Extract the (X, Y) coordinate from the center of the cell holding the provided text.  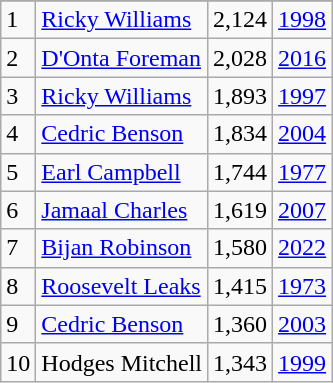
9 (18, 324)
1999 (302, 362)
4 (18, 134)
2,124 (240, 20)
Bijan Robinson (122, 248)
1,893 (240, 96)
1,744 (240, 172)
2004 (302, 134)
Roosevelt Leaks (122, 286)
7 (18, 248)
10 (18, 362)
1,360 (240, 324)
1,834 (240, 134)
1997 (302, 96)
1973 (302, 286)
1,580 (240, 248)
D'Onta Foreman (122, 58)
5 (18, 172)
1,619 (240, 210)
Hodges Mitchell (122, 362)
Earl Campbell (122, 172)
1977 (302, 172)
1 (18, 20)
1,343 (240, 362)
2007 (302, 210)
8 (18, 286)
1,415 (240, 286)
2 (18, 58)
2016 (302, 58)
1998 (302, 20)
3 (18, 96)
Jamaal Charles (122, 210)
2003 (302, 324)
6 (18, 210)
2,028 (240, 58)
2022 (302, 248)
